Return (x, y) of the center of cell containing provided text 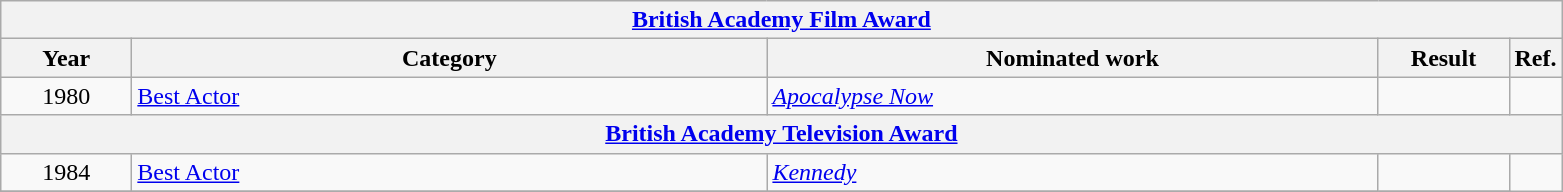
Apocalypse Now (1072, 96)
British Academy Film Award (782, 20)
Year (66, 58)
British Academy Television Award (782, 134)
Ref. (1536, 58)
Category (450, 58)
1984 (66, 172)
Nominated work (1072, 58)
Kennedy (1072, 172)
Result (1444, 58)
1980 (66, 96)
